Output the (X, Y) coordinate of the center of the cell containing the given text.  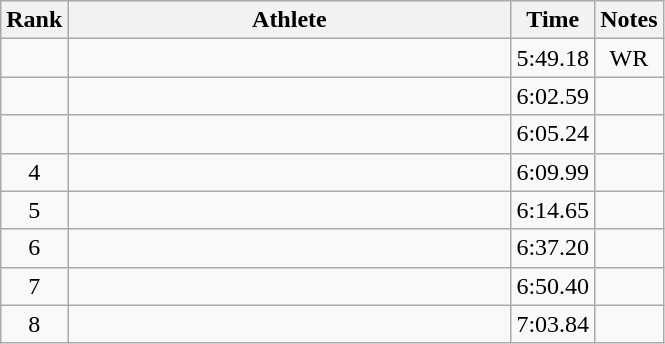
Notes (629, 20)
Time (553, 20)
6:05.24 (553, 134)
7:03.84 (553, 324)
8 (34, 324)
Rank (34, 20)
6:37.20 (553, 248)
Athlete (290, 20)
6:50.40 (553, 286)
7 (34, 286)
6:02.59 (553, 96)
6:09.99 (553, 172)
5:49.18 (553, 58)
6:14.65 (553, 210)
5 (34, 210)
WR (629, 58)
6 (34, 248)
4 (34, 172)
